Detect which cell encompasses the target text, then output its (X, Y) center coordinate. 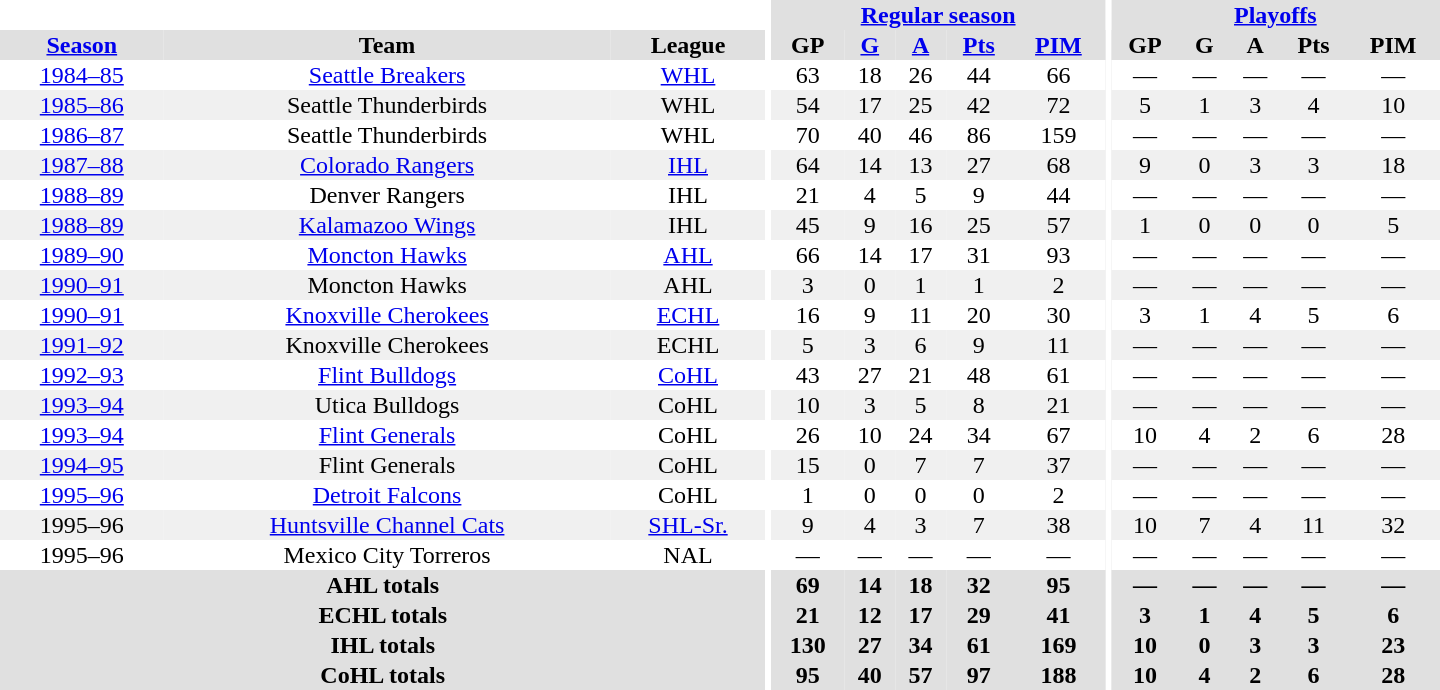
13 (920, 165)
Regular season (938, 15)
Seattle Breakers (388, 75)
1989–90 (82, 255)
23 (1393, 645)
72 (1058, 105)
48 (979, 375)
24 (920, 435)
Colorado Rangers (388, 165)
1987–88 (82, 165)
42 (979, 105)
Huntsville Channel Cats (388, 525)
188 (1058, 675)
45 (808, 225)
1992–93 (82, 375)
69 (808, 585)
ECHL totals (382, 615)
1984–85 (82, 75)
93 (1058, 255)
46 (920, 135)
20 (979, 315)
15 (808, 465)
70 (808, 135)
130 (808, 645)
63 (808, 75)
8 (979, 405)
Utica Bulldogs (388, 405)
54 (808, 105)
Season (82, 45)
97 (979, 675)
AHL totals (382, 585)
68 (1058, 165)
League (688, 45)
SHL-Sr. (688, 525)
41 (1058, 615)
30 (1058, 315)
NAL (688, 555)
Playoffs (1276, 15)
Team (388, 45)
37 (1058, 465)
IHL totals (382, 645)
43 (808, 375)
12 (870, 615)
1985–86 (82, 105)
Flint Bulldogs (388, 375)
CoHL totals (382, 675)
38 (1058, 525)
169 (1058, 645)
64 (808, 165)
1986–87 (82, 135)
86 (979, 135)
Denver Rangers (388, 195)
Kalamazoo Wings (388, 225)
1991–92 (82, 345)
Mexico City Torreros (388, 555)
1994–95 (82, 465)
Detroit Falcons (388, 495)
67 (1058, 435)
29 (979, 615)
31 (979, 255)
159 (1058, 135)
